Output the [X, Y] coordinate of the center of the cell containing the given text.  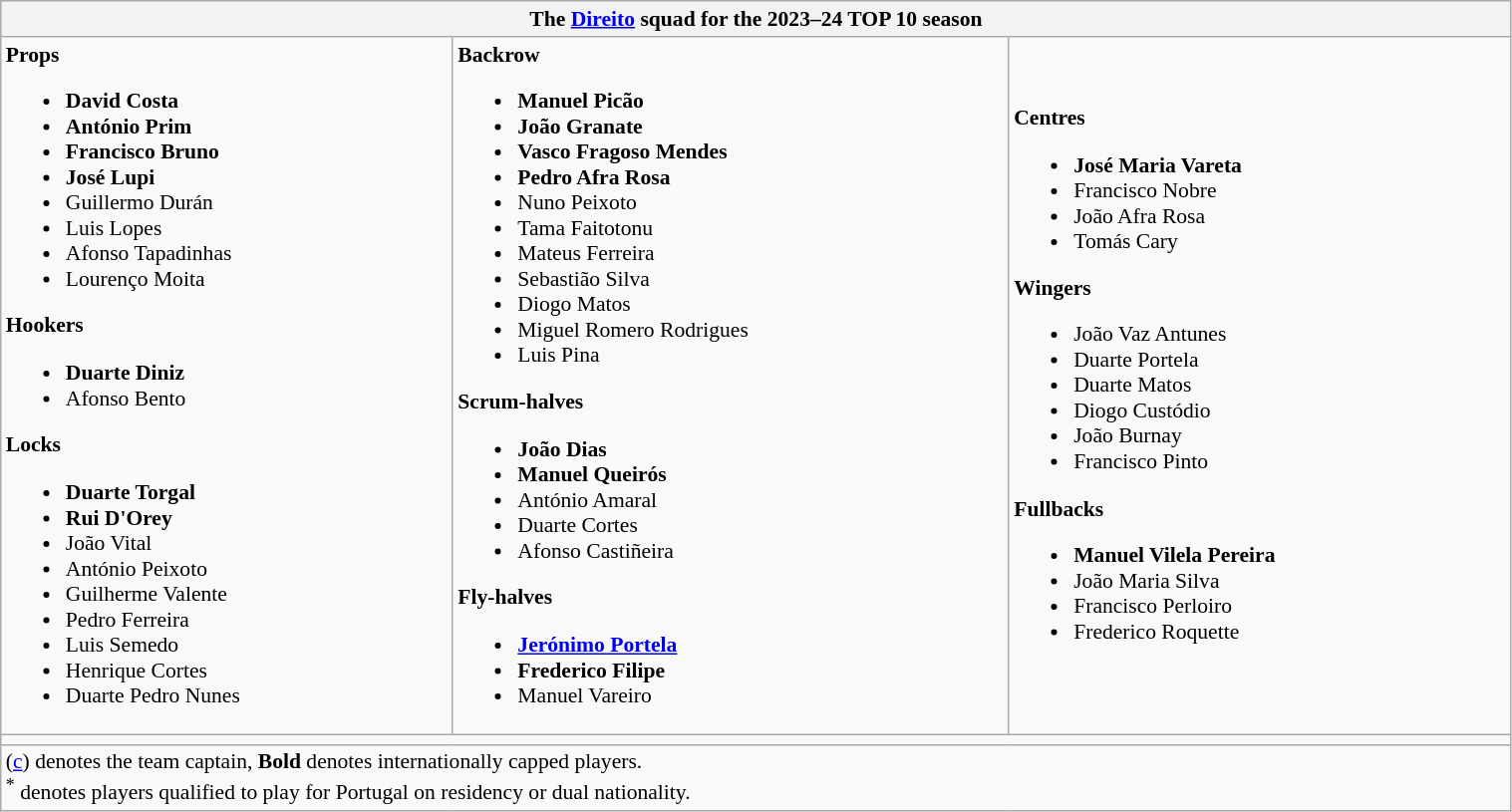
The Direito squad for the 2023–24 TOP 10 season [756, 19]
